Determine the (x, y) coordinate at the center of the cell enclosing the given text.  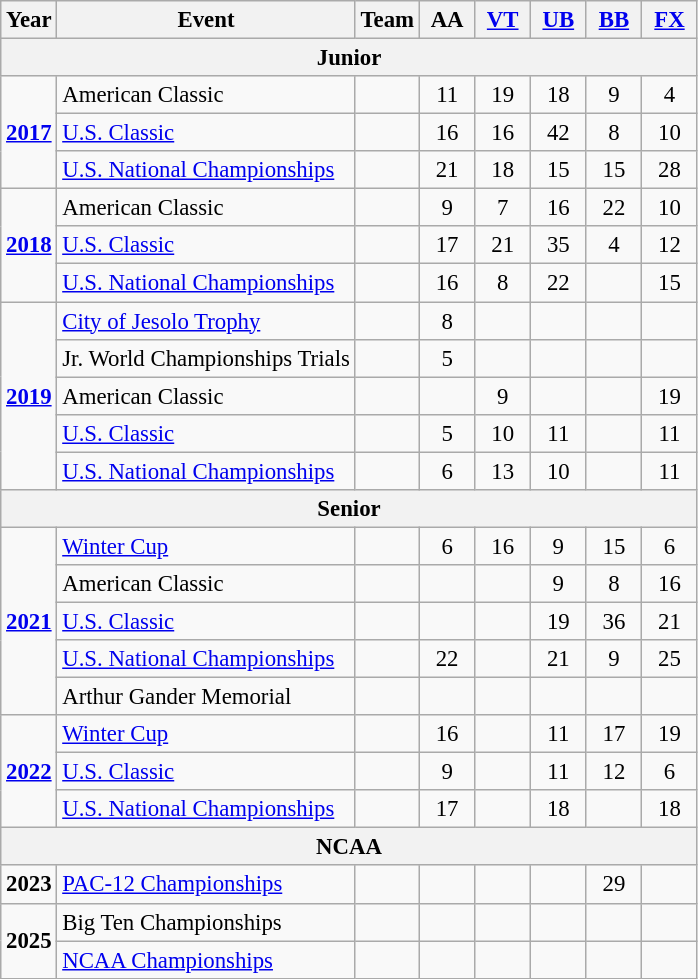
7 (503, 208)
35 (559, 245)
Jr. World Championships Trials (206, 358)
28 (670, 170)
29 (614, 885)
UB (559, 20)
42 (559, 133)
Arthur Gander Memorial (206, 697)
2017 (29, 132)
2019 (29, 396)
2022 (29, 772)
2025 (29, 940)
Senior (350, 509)
Junior (350, 58)
NCAA (350, 847)
NCAA Championships (206, 960)
City of Jesolo Trophy (206, 321)
Event (206, 20)
36 (614, 621)
2018 (29, 246)
13 (503, 471)
AA (447, 20)
FX (670, 20)
2021 (29, 621)
PAC-12 Championships (206, 885)
Big Ten Championships (206, 922)
Year (29, 20)
VT (503, 20)
BB (614, 20)
25 (670, 659)
2023 (29, 885)
Team (387, 20)
